Scan for the cell matching the given text and deliver its (X, Y) coordinate at center. 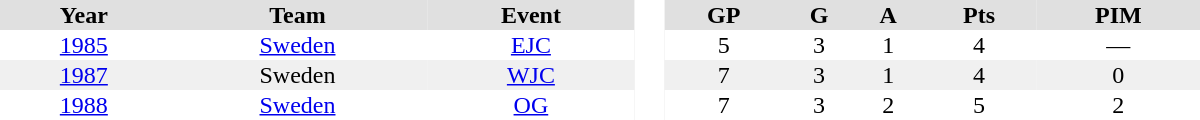
Event (530, 15)
0 (1118, 75)
1987 (84, 75)
WJC (530, 75)
A (888, 15)
GP (724, 15)
OG (530, 105)
PIM (1118, 15)
— (1118, 45)
Team (298, 15)
Year (84, 15)
1988 (84, 105)
1985 (84, 45)
Pts (980, 15)
EJC (530, 45)
G (818, 15)
